Return the (X, Y) coordinate for the center point of the cell that contains the specified text.  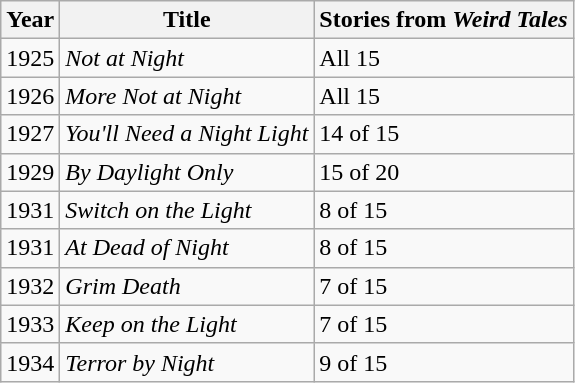
9 of 15 (444, 362)
You'll Need a Night Light (187, 134)
Grim Death (187, 286)
Not at Night (187, 58)
Title (187, 20)
More Not at Night (187, 96)
By Daylight Only (187, 172)
1925 (30, 58)
1933 (30, 324)
1927 (30, 134)
1929 (30, 172)
1926 (30, 96)
Keep on the Light (187, 324)
1934 (30, 362)
At Dead of Night (187, 248)
14 of 15 (444, 134)
1932 (30, 286)
Terror by Night (187, 362)
15 of 20 (444, 172)
Stories from Weird Tales (444, 20)
Year (30, 20)
Switch on the Light (187, 210)
